Locate the cell with the specified text and output its [X, Y] center coordinate. 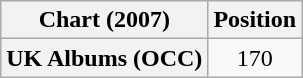
UK Albums (OCC) [104, 58]
Position [255, 20]
170 [255, 58]
Chart (2007) [104, 20]
